Find where the given text appears and provide that cell's center as (X, Y) coordinate. 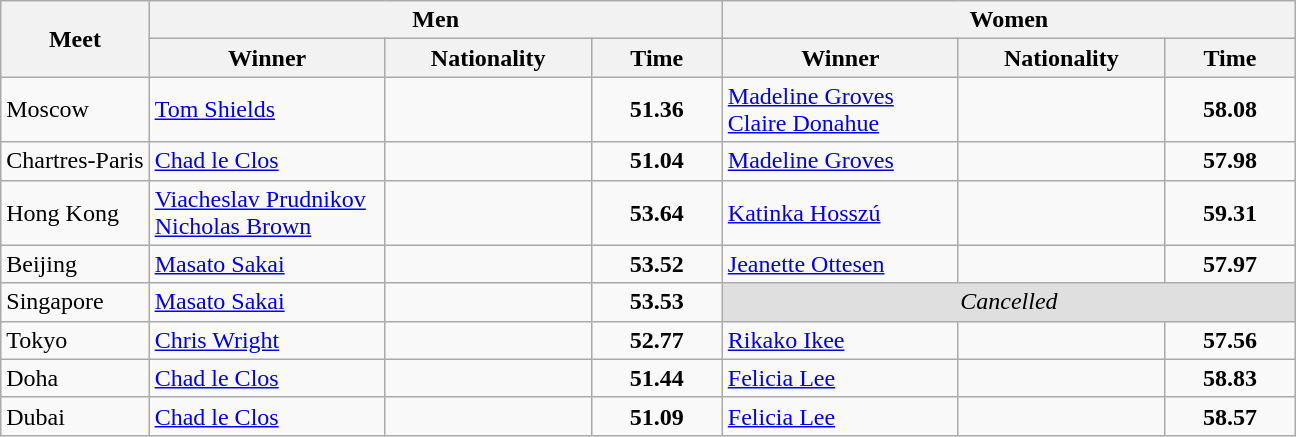
Madeline GrovesClaire Donahue (840, 110)
Chartres-Paris (75, 161)
Madeline Groves (840, 161)
57.98 (1230, 161)
58.08 (1230, 110)
57.97 (1230, 264)
59.31 (1230, 212)
58.57 (1230, 416)
Doha (75, 378)
58.83 (1230, 378)
Chris Wright (267, 340)
Viacheslav Prudnikov Nicholas Brown (267, 212)
Men (436, 20)
Dubai (75, 416)
Meet (75, 39)
Moscow (75, 110)
51.44 (656, 378)
Katinka Hosszú (840, 212)
Jeanette Ottesen (840, 264)
Cancelled (1008, 302)
Women (1008, 20)
53.64 (656, 212)
Beijing (75, 264)
Rikako Ikee (840, 340)
52.77 (656, 340)
53.52 (656, 264)
57.56 (1230, 340)
51.04 (656, 161)
Singapore (75, 302)
Tokyo (75, 340)
51.09 (656, 416)
Tom Shields (267, 110)
51.36 (656, 110)
Hong Kong (75, 212)
53.53 (656, 302)
